Search for the cell housing the specified text and yield its [x, y] center coordinate. 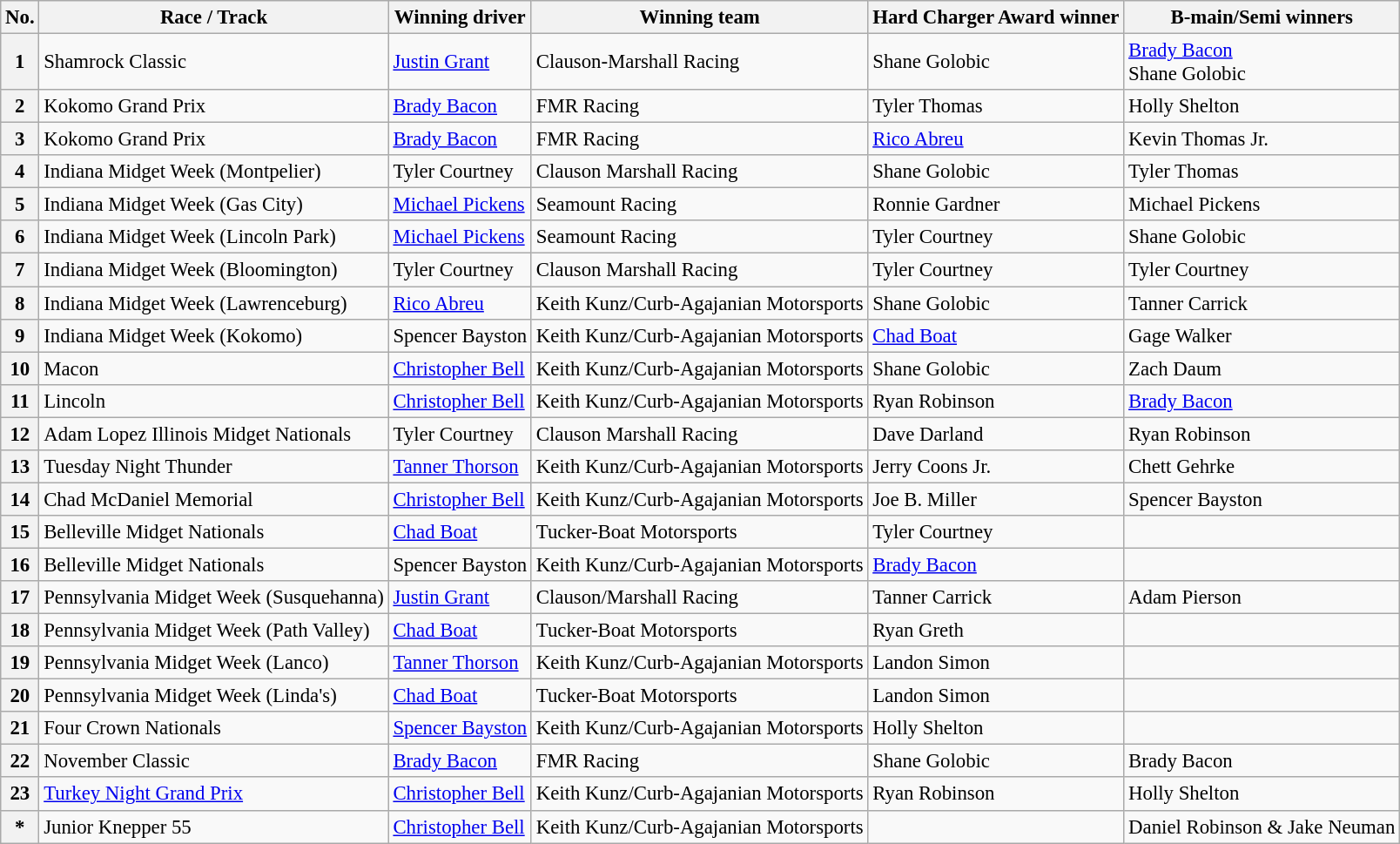
Clauson-Marshall Racing [699, 63]
Clauson/Marshall Racing [699, 598]
Pennsylvania Midget Week (Path Valley) [214, 631]
Pennsylvania Midget Week (Susquehanna) [214, 598]
Dave Darland [996, 434]
No. [20, 17]
Four Crown Nationals [214, 728]
23 [20, 794]
B-main/Semi winners [1262, 17]
Pennsylvania Midget Week (Lanco) [214, 663]
18 [20, 631]
Indiana Midget Week (Kokomo) [214, 335]
Gage Walker [1262, 335]
1 [20, 63]
20 [20, 696]
16 [20, 564]
Brady BaconShane Golobic [1262, 63]
Indiana Midget Week (Gas City) [214, 205]
Adam Pierson [1262, 598]
11 [20, 401]
21 [20, 728]
Indiana Midget Week (Lawrenceburg) [214, 303]
Junior Knepper 55 [214, 827]
Indiana Midget Week (Montpelier) [214, 172]
Adam Lopez Illinois Midget Nationals [214, 434]
3 [20, 139]
4 [20, 172]
Ronnie Gardner [996, 205]
17 [20, 598]
Pennsylvania Midget Week (Linda's) [214, 696]
Race / Track [214, 17]
Zach Daum [1262, 368]
Indiana Midget Week (Bloomington) [214, 270]
13 [20, 467]
10 [20, 368]
Joe B. Miller [996, 499]
Jerry Coons Jr. [996, 467]
7 [20, 270]
Winning driver [460, 17]
Winning team [699, 17]
14 [20, 499]
Indiana Midget Week (Lincoln Park) [214, 238]
Shamrock Classic [214, 63]
5 [20, 205]
Lincoln [214, 401]
Turkey Night Grand Prix [214, 794]
Daniel Robinson & Jake Neuman [1262, 827]
* [20, 827]
9 [20, 335]
Ryan Greth [996, 631]
Tuesday Night Thunder [214, 467]
19 [20, 663]
12 [20, 434]
22 [20, 761]
Chett Gehrke [1262, 467]
Macon [214, 368]
November Classic [214, 761]
6 [20, 238]
Kevin Thomas Jr. [1262, 139]
Hard Charger Award winner [996, 17]
15 [20, 532]
2 [20, 106]
8 [20, 303]
Chad McDaniel Memorial [214, 499]
